Return the (x, y) coordinate for the center point of the cell that contains the specified text.  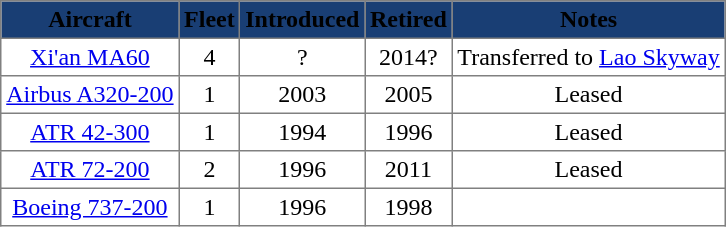
2014? (408, 57)
? (302, 57)
1994 (302, 132)
2003 (302, 95)
ATR 72-200 (90, 170)
2005 (408, 95)
2 (210, 170)
4 (210, 57)
Boeing 737-200 (90, 207)
ATR 42-300 (90, 132)
Notes (588, 20)
Fleet (210, 20)
Aircraft (90, 20)
Introduced (302, 20)
Transferred to Lao Skyway (588, 57)
1998 (408, 207)
2011 (408, 170)
Xi'an MA60 (90, 57)
Retired (408, 20)
Airbus A320-200 (90, 95)
